Return the (X, Y) coordinate for the center point of the cell that contains the specified text.  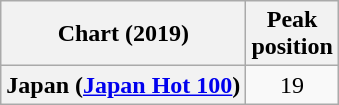
Japan (Japan Hot 100) (124, 85)
Peakposition (292, 34)
Chart (2019) (124, 34)
19 (292, 85)
